Return (X, Y) of the center of cell containing provided text 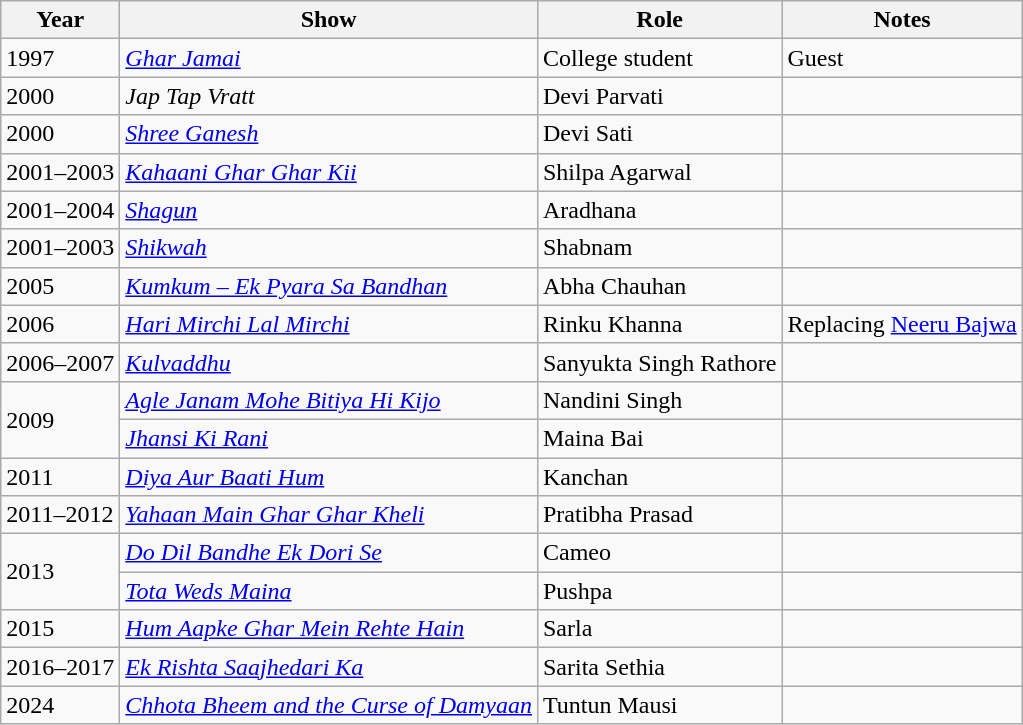
Shree Ganesh (329, 134)
Sarita Sethia (659, 667)
Jap Tap Vratt (329, 96)
Hari Mirchi Lal Mirchi (329, 324)
Cameo (659, 553)
Shagun (329, 210)
Tota Weds Maina (329, 591)
Role (659, 20)
Jhansi Ki Rani (329, 438)
1997 (60, 58)
Kumkum – Ek Pyara Sa Bandhan (329, 286)
Shilpa Agarwal (659, 172)
2006 (60, 324)
2006–2007 (60, 362)
Tuntun Mausi (659, 705)
Sanyukta Singh Rathore (659, 362)
Kanchan (659, 477)
2011 (60, 477)
College student (659, 58)
Replacing Neeru Bajwa (902, 324)
Rinku Khanna (659, 324)
Yahaan Main Ghar Ghar Kheli (329, 515)
Devi Parvati (659, 96)
Maina Bai (659, 438)
Hum Aapke Ghar Mein Rehte Hain (329, 629)
2001–2004 (60, 210)
2009 (60, 419)
Diya Aur Baati Hum (329, 477)
Kahaani Ghar Ghar Kii (329, 172)
Guest (902, 58)
Nandini Singh (659, 400)
Pratibha Prasad (659, 515)
Notes (902, 20)
Ghar Jamai (329, 58)
Show (329, 20)
2013 (60, 572)
2015 (60, 629)
Do Dil Bandhe Ek Dori Se (329, 553)
Devi Sati (659, 134)
Ek Rishta Saajhedari Ka (329, 667)
Agle Janam Mohe Bitiya Hi Kijo (329, 400)
2011–2012 (60, 515)
2016–2017 (60, 667)
Shabnam (659, 248)
Sarla (659, 629)
Shikwah (329, 248)
Kulvaddhu (329, 362)
Aradhana (659, 210)
Year (60, 20)
2024 (60, 705)
Pushpa (659, 591)
Chhota Bheem and the Curse of Damyaan (329, 705)
Abha Chauhan (659, 286)
2005 (60, 286)
